Return [x, y] of the center of cell containing provided text 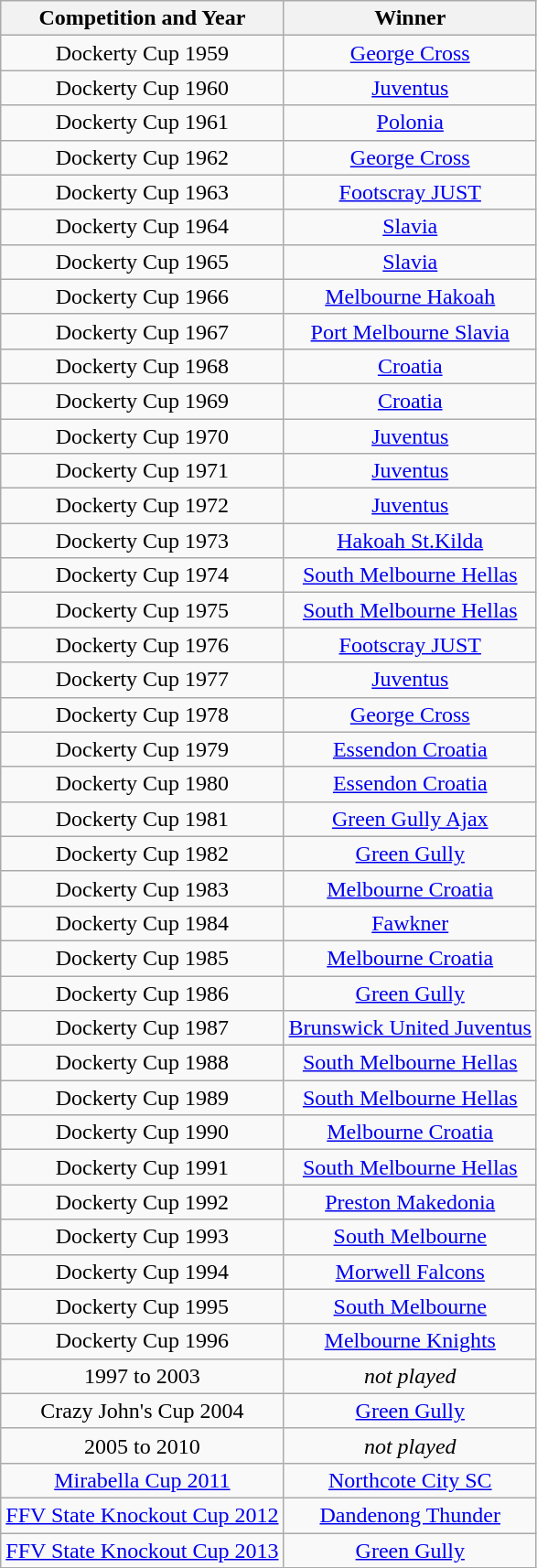
Dockerty Cup 1963 [143, 192]
Winner [410, 18]
Port Melbourne Slavia [410, 331]
Crazy John's Cup 2004 [143, 1411]
2005 to 2010 [143, 1445]
Dockerty Cup 1970 [143, 436]
Dockerty Cup 1993 [143, 1237]
Dockerty Cup 1995 [143, 1306]
Fawkner [410, 923]
Dockerty Cup 1994 [143, 1272]
Dockerty Cup 1980 [143, 784]
Dockerty Cup 1988 [143, 1063]
Dockerty Cup 1964 [143, 227]
Dockerty Cup 1992 [143, 1202]
FFV State Knockout Cup 2012 [143, 1515]
Dockerty Cup 1961 [143, 123]
Dockerty Cup 1982 [143, 854]
Dockerty Cup 1959 [143, 53]
1997 to 2003 [143, 1376]
Dockerty Cup 1962 [143, 157]
Dockerty Cup 1968 [143, 366]
Dockerty Cup 1969 [143, 401]
Brunswick United Juventus [410, 1028]
Dockerty Cup 1996 [143, 1341]
Dockerty Cup 1971 [143, 471]
Dockerty Cup 1974 [143, 575]
Dockerty Cup 1983 [143, 888]
Morwell Falcons [410, 1272]
Dockerty Cup 1991 [143, 1167]
Dockerty Cup 1965 [143, 262]
Dockerty Cup 1986 [143, 993]
Dockerty Cup 1976 [143, 645]
Dockerty Cup 1972 [143, 506]
Dockerty Cup 1979 [143, 749]
Dockerty Cup 1966 [143, 296]
Dockerty Cup 1981 [143, 819]
Dockerty Cup 1990 [143, 1133]
Polonia [410, 123]
Dockerty Cup 1960 [143, 88]
Melbourne Hakoah [410, 296]
Dockerty Cup 1984 [143, 923]
Hakoah St.Kilda [410, 541]
Mirabella Cup 2011 [143, 1480]
Competition and Year [143, 18]
Dockerty Cup 1975 [143, 610]
Dockerty Cup 1977 [143, 680]
Dockerty Cup 1978 [143, 714]
Dandenong Thunder [410, 1515]
Dockerty Cup 1985 [143, 958]
Dockerty Cup 1987 [143, 1028]
Northcote City SC [410, 1480]
Dockerty Cup 1973 [143, 541]
Melbourne Knights [410, 1341]
FFV State Knockout Cup 2013 [143, 1551]
Dockerty Cup 1967 [143, 331]
Dockerty Cup 1989 [143, 1098]
Green Gully Ajax [410, 819]
Preston Makedonia [410, 1202]
